From the cell containing the given text, extract its center point as [x, y] coordinate. 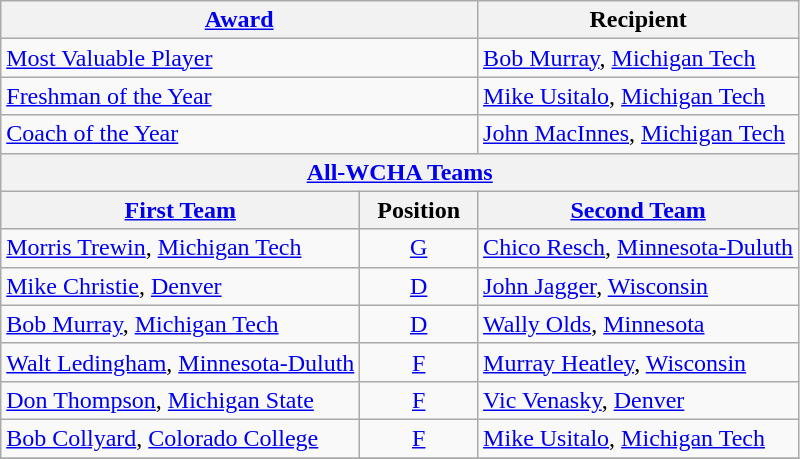
All-WCHA Teams [400, 172]
Wally Olds, Minnesota [638, 324]
Second Team [638, 210]
First Team [180, 210]
Most Valuable Player [240, 58]
Recipient [638, 20]
Walt Ledingham, Minnesota-Duluth [180, 362]
Mike Christie, Denver [180, 286]
Bob Collyard, Colorado College [180, 438]
Coach of the Year [240, 134]
Freshman of the Year [240, 96]
Don Thompson, Michigan State [180, 400]
Morris Trewin, Michigan Tech [180, 248]
Vic Venasky, Denver [638, 400]
Murray Heatley, Wisconsin [638, 362]
John Jagger, Wisconsin [638, 286]
Position [419, 210]
Chico Resch, Minnesota-Duluth [638, 248]
John MacInnes, Michigan Tech [638, 134]
Award [240, 20]
G [419, 248]
